Pinpoint the cell where the given text exists, returning its [x, y] midpoint coordinate. 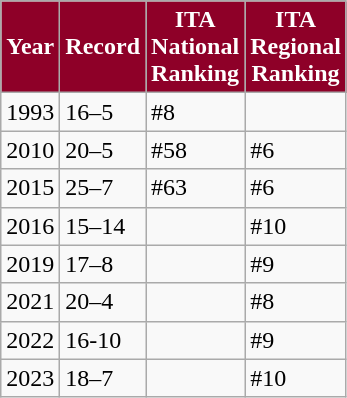
15–14 [103, 226]
2023 [30, 378]
18–7 [103, 378]
2015 [30, 188]
#58 [196, 150]
ITARegionalRanking [296, 47]
2019 [30, 264]
ITANationalRanking [196, 47]
2021 [30, 302]
20–4 [103, 302]
1993 [30, 112]
2010 [30, 150]
20–5 [103, 150]
16-10 [103, 340]
Year [30, 47]
#63 [196, 188]
25–7 [103, 188]
16–5 [103, 112]
17–8 [103, 264]
2016 [30, 226]
Record [103, 47]
2022 [30, 340]
